Find where the given text appears and provide that cell's center as (x, y) coordinate. 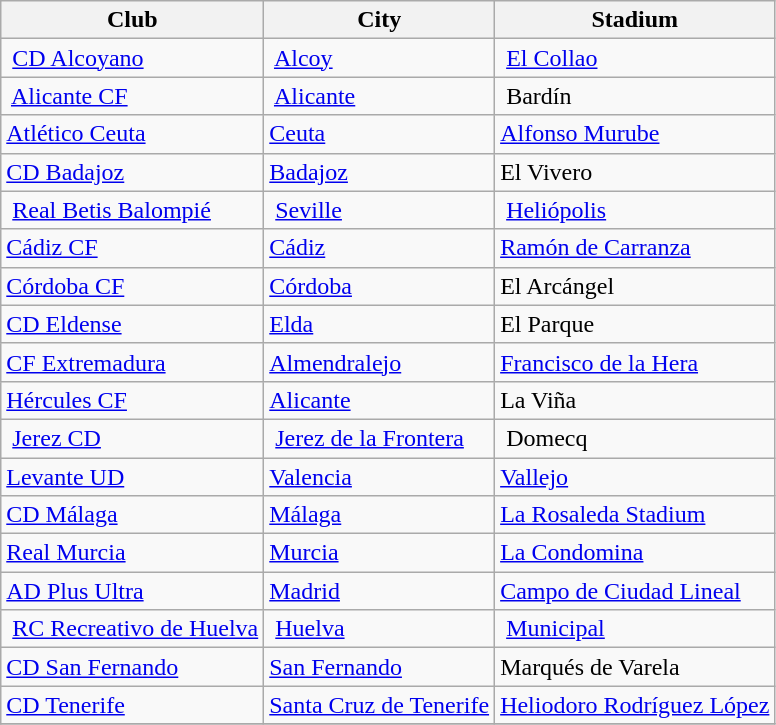
Francisco de la Hera (635, 362)
Alicante CF (132, 96)
CD Eldense (132, 324)
Huelva (380, 629)
RC Recreativo de Huelva (132, 629)
Ramón de Carranza (635, 248)
Elda (380, 324)
Vallejo (635, 477)
Jerez CD (132, 438)
Córdoba CF (132, 286)
Heliópolis (635, 210)
Club (132, 20)
Domecq (635, 438)
CD San Fernando (132, 667)
El Collao (635, 58)
Hércules CF (132, 400)
CD Málaga (132, 515)
Jerez de la Frontera (380, 438)
La Condomina (635, 553)
Levante UD (132, 477)
Santa Cruz de Tenerife (380, 705)
Madrid (380, 591)
El Arcángel (635, 286)
El Vivero (635, 172)
Real Murcia (132, 553)
Municipal (635, 629)
Badajoz (380, 172)
Alcoy (380, 58)
Atlético Ceuta (132, 134)
Campo de Ciudad Lineal (635, 591)
CD Alcoyano (132, 58)
CD Tenerife (132, 705)
Almendralejo (380, 362)
Ceuta (380, 134)
San Fernando (380, 667)
Marqués de Varela (635, 667)
CF Extremadura (132, 362)
Seville (380, 210)
Real Betis Balompié (132, 210)
La Viña (635, 400)
Valencia (380, 477)
Cádiz CF (132, 248)
CD Badajoz (132, 172)
El Parque (635, 324)
AD Plus Ultra (132, 591)
Córdoba (380, 286)
Murcia (380, 553)
Cádiz (380, 248)
Bardín (635, 96)
Alfonso Murube (635, 134)
Stadium (635, 20)
Heliodoro Rodríguez López (635, 705)
City (380, 20)
Málaga (380, 515)
La Rosaleda Stadium (635, 515)
